Capture the cell that displays the provided text and extract its (X, Y) central coordinate. 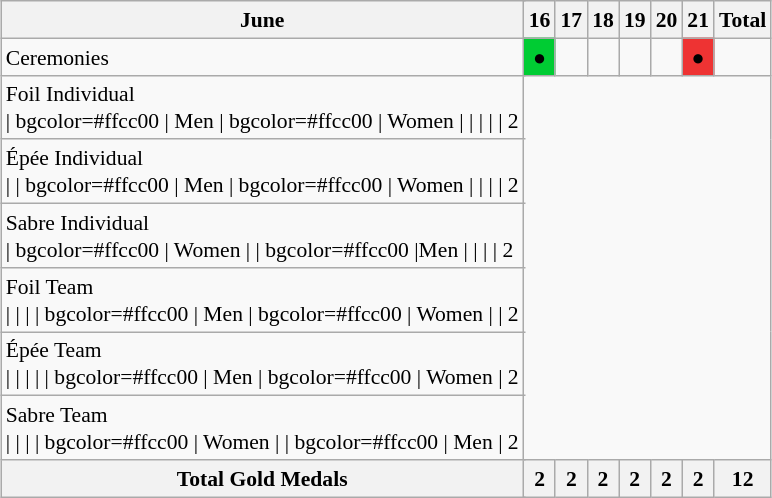
18 (603, 20)
Épée Individual| | bgcolor=#ffcc00 | Men | bgcolor=#ffcc00 | Women | | | | 2 (262, 171)
Foil Team| | | | bgcolor=#ffcc00 | Men | bgcolor=#ffcc00 | Women | | 2 (262, 299)
19 (635, 20)
17 (571, 20)
June (262, 20)
Total (742, 20)
Sabre Individual| bgcolor=#ffcc00 | Women | | bgcolor=#ffcc00 |Men | | | | 2 (262, 235)
16 (540, 20)
Foil Individual| bgcolor=#ffcc00 | Men | bgcolor=#ffcc00 | Women | | | | | 2 (262, 107)
20 (667, 20)
12 (742, 478)
Sabre Team| | | | bgcolor=#ffcc00 | Women | | bgcolor=#ffcc00 | Men | 2 (262, 428)
21 (698, 20)
Total Gold Medals (262, 478)
Ceremonies (262, 56)
Épée Team| | | | | bgcolor=#ffcc00 | Men | bgcolor=#ffcc00 | Women | 2 (262, 364)
